Scan for the cell matching the given text and deliver its [X, Y] coordinate at center. 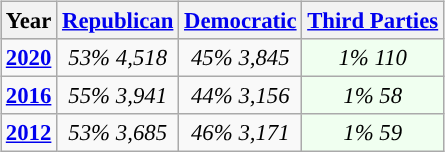
1% 110 [373, 58]
44% 3,156 [240, 96]
2020 [29, 58]
Year [29, 21]
2012 [29, 133]
Republican [118, 21]
53% 3,685 [118, 133]
55% 3,941 [118, 96]
1% 59 [373, 133]
1% 58 [373, 96]
Third Parties [373, 21]
46% 3,171 [240, 133]
Democratic [240, 21]
45% 3,845 [240, 58]
2016 [29, 96]
53% 4,518 [118, 58]
